Capture the cell that displays the provided text and extract its [x, y] central coordinate. 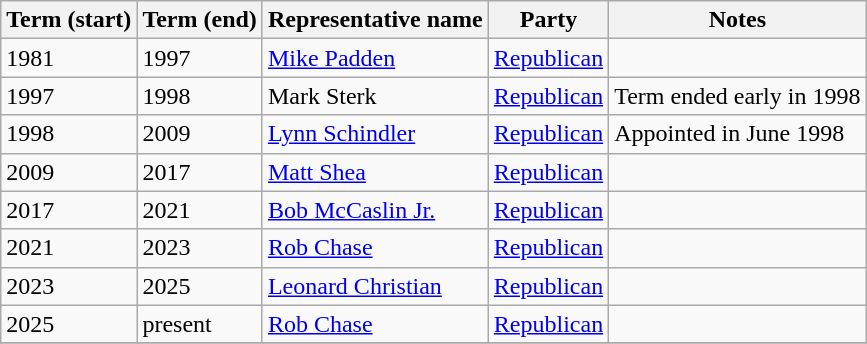
Term ended early in 1998 [738, 96]
Mark Sterk [375, 96]
Leonard Christian [375, 286]
Bob McCaslin Jr. [375, 210]
Mike Padden [375, 58]
Appointed in June 1998 [738, 134]
Party [548, 20]
Term (start) [69, 20]
Notes [738, 20]
Term (end) [200, 20]
Lynn Schindler [375, 134]
present [200, 324]
Matt Shea [375, 172]
1981 [69, 58]
Representative name [375, 20]
